Determine the (X, Y) coordinate at the center of the cell enclosing the given text.  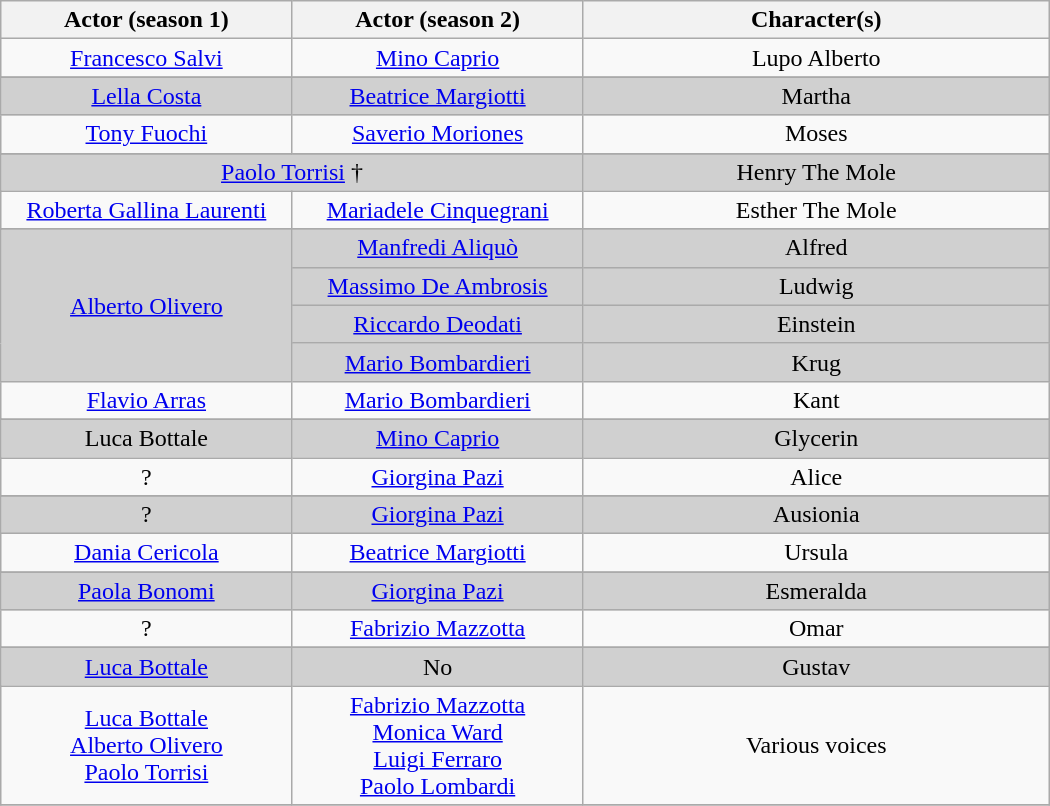
Henry The Mole (816, 172)
Francesco Salvi (146, 58)
Saverio Moriones (438, 134)
Fabrizio Mazzotta (438, 629)
Omar (816, 629)
Flavio Arras (146, 400)
Character(s) (816, 20)
Gustav (816, 667)
Alice (816, 477)
No (438, 667)
Ausionia (816, 515)
Krug (816, 362)
Dania Cericola (146, 553)
Einstein (816, 324)
Paolo Torrisi † (292, 172)
Manfredi Aliquò (438, 248)
Various voices (816, 746)
Mariadele Cinquegrani (438, 210)
Lella Costa (146, 96)
Roberta Gallina Laurenti (146, 210)
Paola Bonomi (146, 591)
Lupo Alberto (816, 58)
Alfred (816, 248)
Glycerin (816, 438)
Actor (season 2) (438, 20)
Ludwig (816, 286)
Ursula (816, 553)
Fabrizio MazzottaMonica WardLuigi FerraroPaolo Lombardi (438, 746)
Esmeralda (816, 591)
Alberto Olivero (146, 305)
Luca BottaleAlberto OliveroPaolo Torrisi (146, 746)
Martha (816, 96)
Kant (816, 400)
Actor (season 1) (146, 20)
Riccardo Deodati (438, 324)
Tony Fuochi (146, 134)
Moses (816, 134)
Esther The Mole (816, 210)
Massimo De Ambrosis (438, 286)
